Determine the (x, y) coordinate at the center of the cell enclosing the given text.  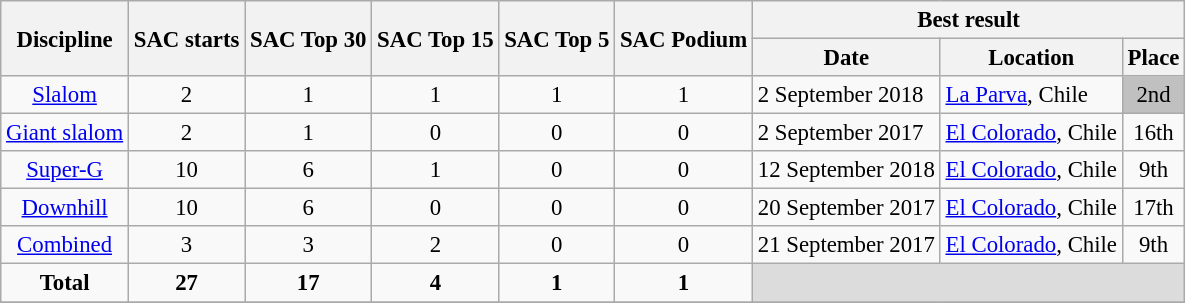
20 September 2017 (846, 208)
Discipline (65, 38)
Giant slalom (65, 133)
16th (1153, 133)
SAC Top 5 (557, 38)
4 (436, 283)
SAC starts (186, 38)
Combined (65, 245)
SAC Top 15 (436, 38)
17th (1153, 208)
SAC Podium (684, 38)
2 September 2018 (846, 95)
Total (65, 283)
2 September 2017 (846, 133)
La Parva, Chile (1031, 95)
Date (846, 58)
SAC Top 30 (308, 38)
12 September 2018 (846, 170)
2nd (1153, 95)
Place (1153, 58)
Location (1031, 58)
Slalom (65, 95)
21 September 2017 (846, 245)
Super-G (65, 170)
27 (186, 283)
Best result (968, 20)
17 (308, 283)
Downhill (65, 208)
